Provide the [X, Y] coordinate of the cell's center where the given text is located.  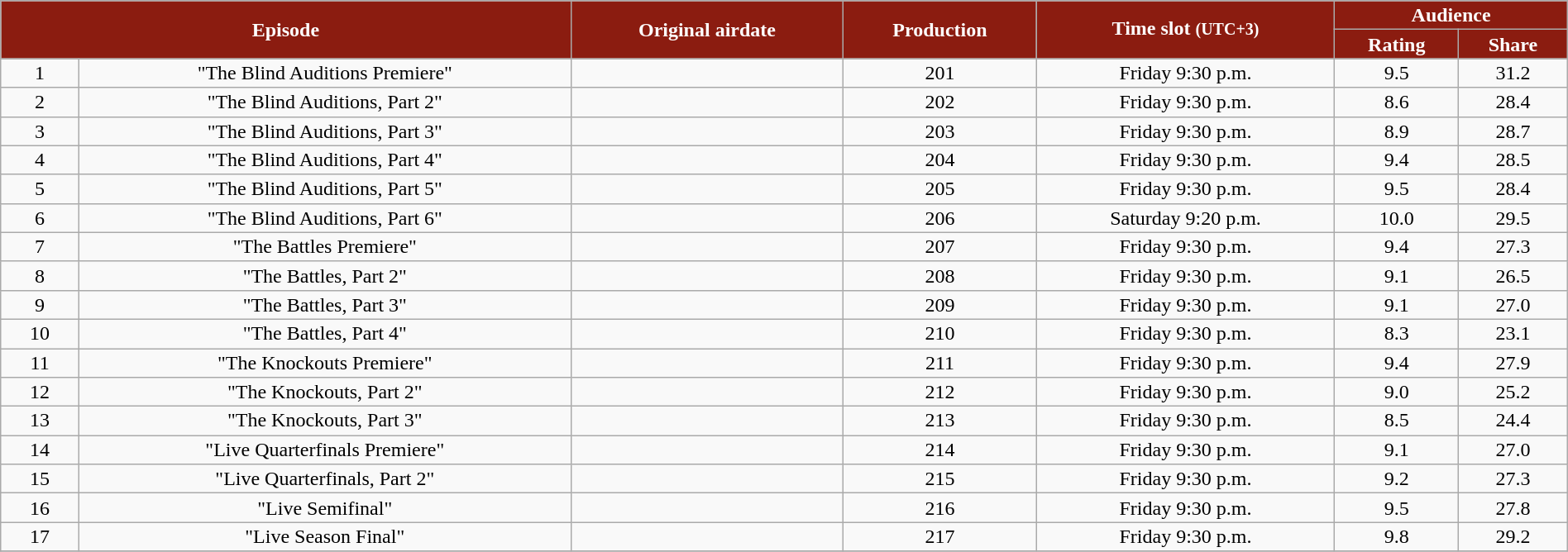
9.0 [1397, 392]
215 [939, 479]
203 [939, 131]
Production [939, 30]
1 [40, 73]
12 [40, 392]
28.7 [1513, 131]
Rating [1397, 45]
Saturday 9:20 p.m. [1186, 218]
31.2 [1513, 73]
Original airdate [707, 30]
"Live Quarterfinals Premiere" [324, 450]
27.9 [1513, 364]
8.5 [1397, 421]
9.2 [1397, 479]
"The Blind Auditions, Part 2" [324, 102]
"The Battles, Part 3" [324, 304]
29.2 [1513, 537]
212 [939, 392]
23.1 [1513, 334]
210 [939, 334]
"The Blind Auditions, Part 6" [324, 218]
28.5 [1513, 160]
8.3 [1397, 334]
201 [939, 73]
"Live Quarterfinals, Part 2" [324, 479]
214 [939, 450]
216 [939, 507]
209 [939, 304]
"The Battles, Part 2" [324, 276]
10 [40, 334]
217 [939, 537]
24.4 [1513, 421]
10.0 [1397, 218]
205 [939, 188]
7 [40, 246]
"Live Semifinal" [324, 507]
15 [40, 479]
"The Knockouts Premiere" [324, 364]
11 [40, 364]
"The Blind Auditions Premiere" [324, 73]
6 [40, 218]
"The Knockouts, Part 3" [324, 421]
206 [939, 218]
3 [40, 131]
202 [939, 102]
16 [40, 507]
211 [939, 364]
25.2 [1513, 392]
26.5 [1513, 276]
"Live Season Final" [324, 537]
27.8 [1513, 507]
213 [939, 421]
8.6 [1397, 102]
Time slot (UTC+3) [1186, 30]
9.8 [1397, 537]
8 [40, 276]
Audience [1451, 15]
17 [40, 537]
208 [939, 276]
Episode [286, 30]
"The Blind Auditions, Part 3" [324, 131]
9 [40, 304]
"The Battles, Part 4" [324, 334]
"The Knockouts, Part 2" [324, 392]
207 [939, 246]
Share [1513, 45]
4 [40, 160]
"The Battles Premiere" [324, 246]
13 [40, 421]
14 [40, 450]
204 [939, 160]
"The Blind Auditions, Part 4" [324, 160]
"The Blind Auditions, Part 5" [324, 188]
29.5 [1513, 218]
5 [40, 188]
2 [40, 102]
8.9 [1397, 131]
